Scan for the cell matching the given text and deliver its (x, y) coordinate at center. 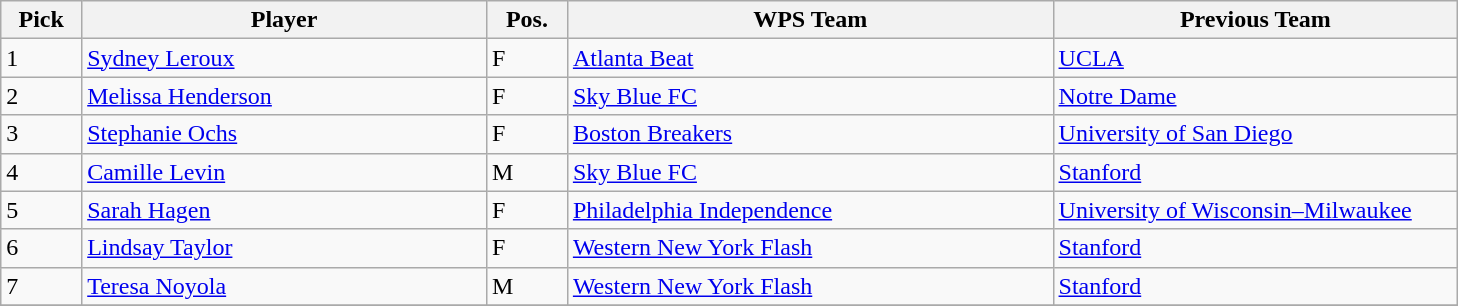
University of San Diego (1256, 134)
University of Wisconsin–Milwaukee (1256, 210)
Lindsay Taylor (284, 248)
5 (42, 210)
Previous Team (1256, 20)
Sydney Leroux (284, 58)
7 (42, 286)
3 (42, 134)
Atlanta Beat (810, 58)
Teresa Noyola (284, 286)
Melissa Henderson (284, 96)
6 (42, 248)
Camille Levin (284, 172)
Pos. (526, 20)
4 (42, 172)
Philadelphia Independence (810, 210)
UCLA (1256, 58)
Sarah Hagen (284, 210)
1 (42, 58)
WPS Team (810, 20)
2 (42, 96)
Notre Dame (1256, 96)
Player (284, 20)
Boston Breakers (810, 134)
Stephanie Ochs (284, 134)
Pick (42, 20)
